Locate the cell with the specified text and output its (x, y) center coordinate. 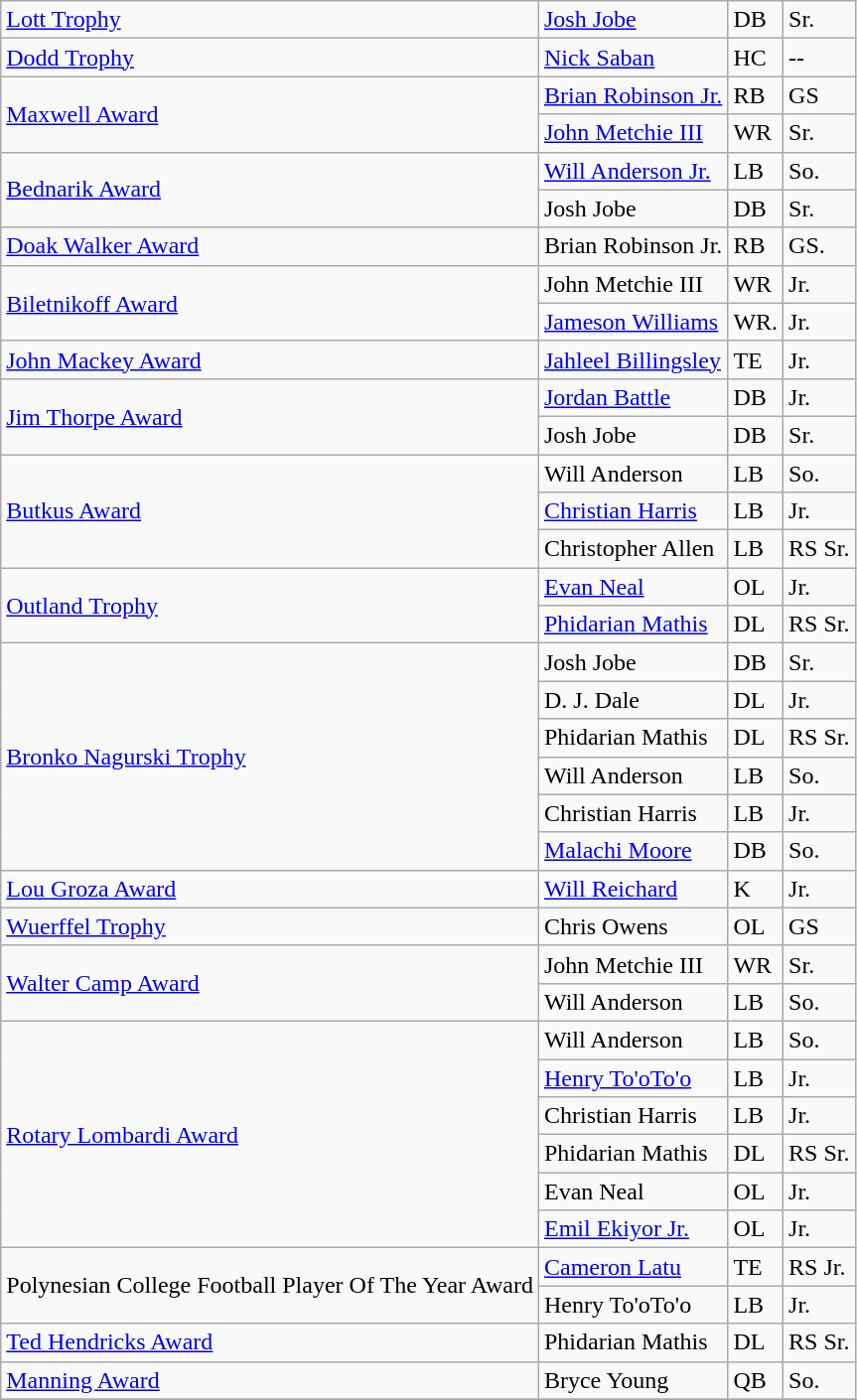
Dodd Trophy (270, 58)
Nick Saban (633, 58)
Jordan Battle (633, 397)
Lou Groza Award (270, 889)
RS Jr. (819, 1267)
Manning Award (270, 1380)
Outland Trophy (270, 606)
Malachi Moore (633, 851)
Emil Ekiyor Jr. (633, 1229)
Bronko Nagurski Trophy (270, 757)
K (756, 889)
Maxwell Award (270, 114)
Christopher Allen (633, 549)
Bryce Young (633, 1380)
Butkus Award (270, 511)
GS. (819, 246)
Walter Camp Award (270, 983)
Polynesian College Football Player Of The Year Award (270, 1286)
Chris Owens (633, 926)
Wuerffel Trophy (270, 926)
John Mackey Award (270, 359)
Biletnikoff Award (270, 303)
Bednarik Award (270, 190)
D. J. Dale (633, 700)
Doak Walker Award (270, 246)
Rotary Lombardi Award (270, 1134)
WR. (756, 322)
QB (756, 1380)
Lott Trophy (270, 20)
-- (819, 58)
Jahleel Billingsley (633, 359)
Jim Thorpe Award (270, 416)
Will Anderson Jr. (633, 171)
HC (756, 58)
Jameson Williams (633, 322)
Will Reichard (633, 889)
Ted Hendricks Award (270, 1342)
Cameron Latu (633, 1267)
